Provide the (x, y) coordinate of the cell's center where the given text is located.  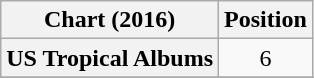
US Tropical Albums (110, 58)
6 (266, 58)
Position (266, 20)
Chart (2016) (110, 20)
